Locate the cell with the specified text and output its (X, Y) center coordinate. 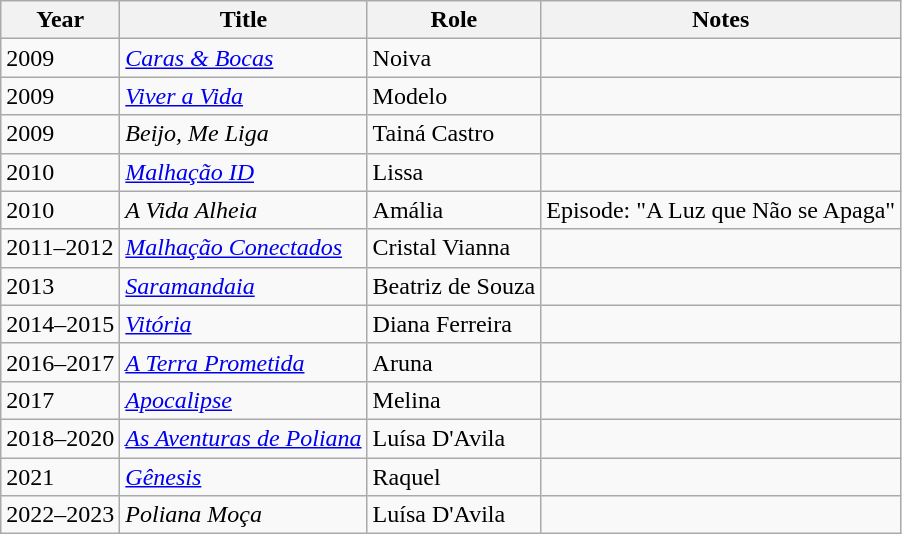
Poliana Moça (244, 515)
Noiva (454, 58)
Year (60, 20)
Apocalipse (244, 400)
A Terra Prometida (244, 362)
Notes (721, 20)
Melina (454, 400)
2011–2012 (60, 248)
2014–2015 (60, 324)
Viver a Vida (244, 96)
Beatriz de Souza (454, 286)
Title (244, 20)
Amália (454, 210)
Role (454, 20)
Malhação Conectados (244, 248)
2013 (60, 286)
2017 (60, 400)
Cristal Vianna (454, 248)
Modelo (454, 96)
Gênesis (244, 477)
2018–2020 (60, 438)
A Vida Alheia (244, 210)
Saramandaia (244, 286)
Beijo, Me Liga (244, 134)
Lissa (454, 172)
Raquel (454, 477)
2016–2017 (60, 362)
Caras & Bocas (244, 58)
Vitória (244, 324)
2022–2023 (60, 515)
Malhação ID (244, 172)
As Aventuras de Poliana (244, 438)
Tainá Castro (454, 134)
Episode: "A Luz que Não se Apaga" (721, 210)
Aruna (454, 362)
2021 (60, 477)
Diana Ferreira (454, 324)
